Pinpoint the cell where the given text exists, returning its (x, y) midpoint coordinate. 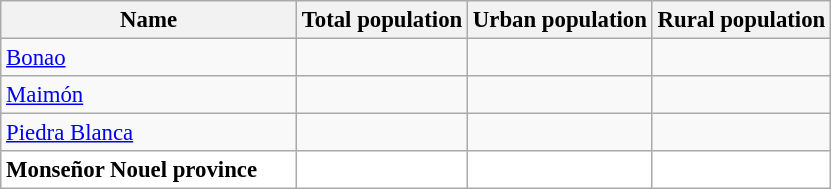
Piedra Blanca (149, 133)
Rural population (741, 20)
Total population (382, 20)
Name (149, 20)
Monseñor Nouel province (149, 170)
Bonao (149, 58)
Maimón (149, 95)
Urban population (560, 20)
